From the cell containing the given text, extract its center point as [X, Y] coordinate. 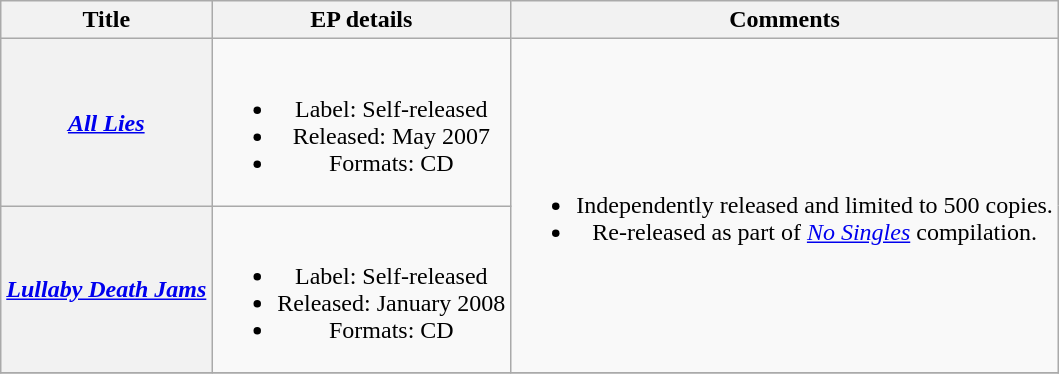
Title [106, 20]
Lullaby Death Jams [106, 290]
Label: Self-releasedReleased: January 2008Formats: CD [362, 290]
Comments [785, 20]
Independently released and limited to 500 copies.Re-released as part of No Singles compilation. [785, 206]
Label: Self-releasedReleased: May 2007Formats: CD [362, 122]
All Lies [106, 122]
EP details [362, 20]
